Find where the given text appears and provide that cell's center as (x, y) coordinate. 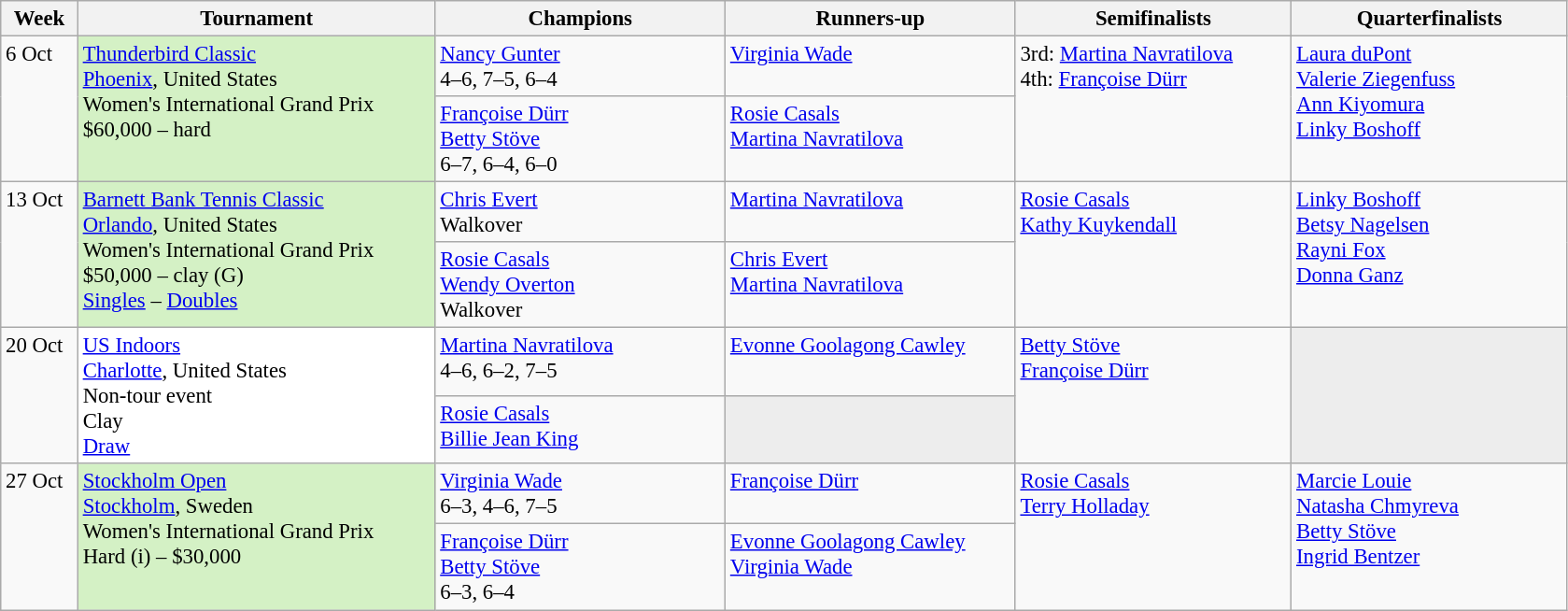
Rosie Casals Martina Navratilova (870, 139)
Rosie Casals Billie Jean King (581, 430)
Virginia Wade6–3, 4–6, 7–5 (581, 493)
Week (39, 19)
Marcie Louie Natasha Chmyreva Betty Stöve Ingrid Bentzer (1430, 536)
3rd: Martina Navratilova 4th: Françoise Dürr (1153, 109)
Tournament (256, 19)
Rosie Casals Wendy OvertonWalkover (581, 285)
27 Oct (39, 536)
Laura duPont Valerie Ziegenfuss Ann Kiyomura Linky Boshoff (1430, 109)
Françoise Dürr (870, 493)
Françoise Dürr Betty Stöve6–7, 6–4, 6–0 (581, 139)
6 Oct (39, 109)
Nancy Gunter4–6, 7–5, 6–4 (581, 67)
Barnett Bank Tennis Classic Orlando, United StatesWomen's International Grand Prix$50,000 – clay (G)Singles – Doubles (256, 255)
Betty Stöve Françoise Dürr (1153, 396)
Semifinalists (1153, 19)
Virginia Wade (870, 67)
20 Oct (39, 396)
Rosie Casals Terry Holladay (1153, 536)
Martina Navratilova4–6, 6–2, 7–5 (581, 362)
Chris Evert Martina Navratilova (870, 285)
Martina Navratilova (870, 213)
Linky Boshoff Betsy Nagelsen Rayni Fox Donna Ganz (1430, 255)
Rosie Casals Kathy Kuykendall (1153, 255)
Champions (581, 19)
13 Oct (39, 255)
Evonne Goolagong Cawley (870, 362)
Runners-up (870, 19)
Stockholm Open Stockholm, SwedenWomen's International Grand PrixHard (i) – $30,000 (256, 536)
Thunderbird Classic Phoenix, United StatesWomen's International Grand Prix$60,000 – hard (256, 109)
Evonne Goolagong Cawley Virginia Wade (870, 567)
Françoise Dürr Betty Stöve6–3, 6–4 (581, 567)
Quarterfinalists (1430, 19)
US Indoors Charlotte, United StatesNon-tour eventClayDraw (256, 396)
Chris EvertWalkover (581, 213)
